Output the (x, y) coordinate of the center of the cell containing the given text.  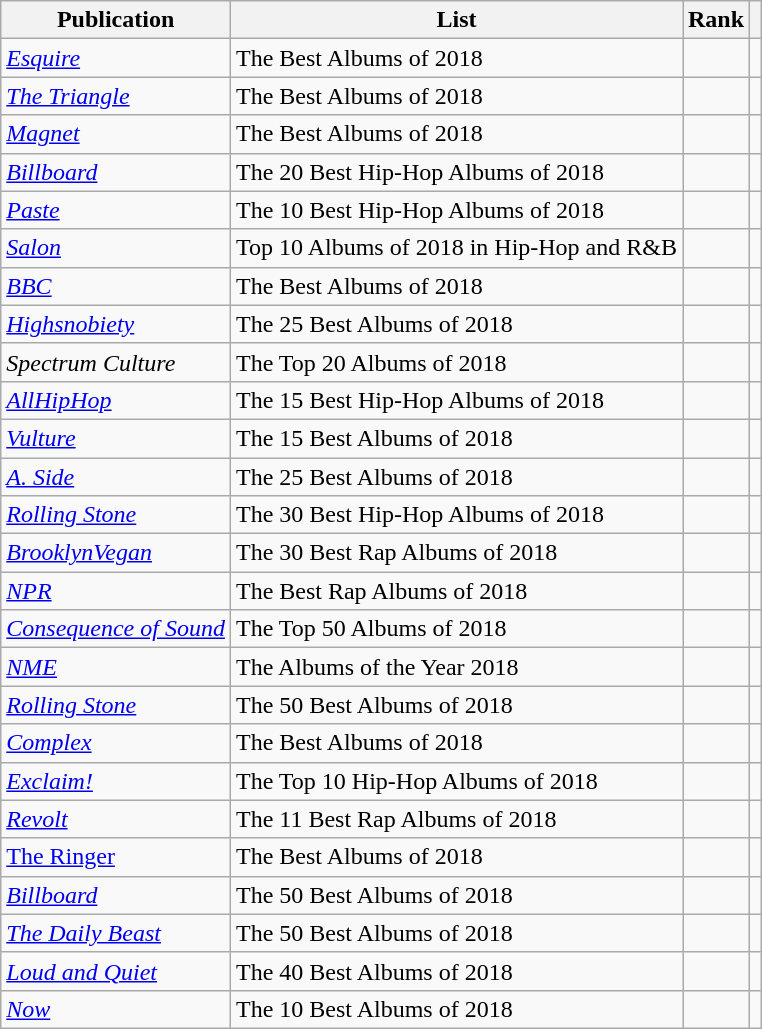
The 10 Best Albums of 2018 (456, 1009)
The 11 Best Rap Albums of 2018 (456, 819)
Revolt (116, 819)
The Triangle (116, 96)
NME (116, 667)
AllHipHop (116, 400)
Vulture (116, 438)
BBC (116, 286)
Rank (716, 20)
A. Side (116, 477)
Salon (116, 248)
Consequence of Sound (116, 629)
Loud and Quiet (116, 971)
The Best Rap Albums of 2018 (456, 591)
The Ringer (116, 857)
Exclaim! (116, 781)
Spectrum Culture (116, 362)
The Albums of the Year 2018 (456, 667)
Esquire (116, 58)
BrooklynVegan (116, 553)
The 30 Best Hip-Hop Albums of 2018 (456, 515)
The 40 Best Albums of 2018 (456, 971)
The 15 Best Hip-Hop Albums of 2018 (456, 400)
The Top 20 Albums of 2018 (456, 362)
The Top 10 Hip-Hop Albums of 2018 (456, 781)
The 20 Best Hip-Hop Albums of 2018 (456, 172)
The 30 Best Rap Albums of 2018 (456, 553)
Magnet (116, 134)
The 10 Best Hip-Hop Albums of 2018 (456, 210)
NPR (116, 591)
Top 10 Albums of 2018 in Hip-Hop and R&B (456, 248)
Now (116, 1009)
Paste (116, 210)
Publication (116, 20)
The 15 Best Albums of 2018 (456, 438)
The Top 50 Albums of 2018 (456, 629)
Complex (116, 743)
List (456, 20)
The Daily Beast (116, 933)
Highsnobiety (116, 324)
